Detect which cell encompasses the target text, then output its [x, y] center coordinate. 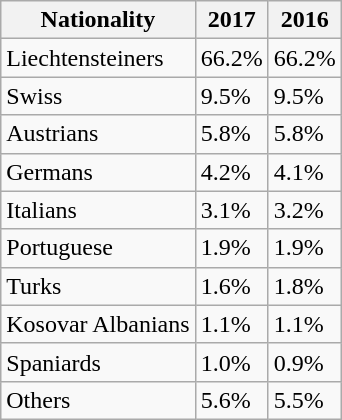
2017 [232, 20]
Others [98, 400]
3.2% [304, 210]
1.6% [232, 286]
Portuguese [98, 248]
Italians [98, 210]
4.1% [304, 172]
Spaniards [98, 362]
5.6% [232, 400]
1.0% [232, 362]
Swiss [98, 96]
5.5% [304, 400]
Kosovar Albanians [98, 324]
2016 [304, 20]
Austrians [98, 134]
1.8% [304, 286]
4.2% [232, 172]
Germans [98, 172]
0.9% [304, 362]
Nationality [98, 20]
Turks [98, 286]
Liechtensteiners [98, 58]
3.1% [232, 210]
